Search for the cell housing the specified text and yield its [x, y] center coordinate. 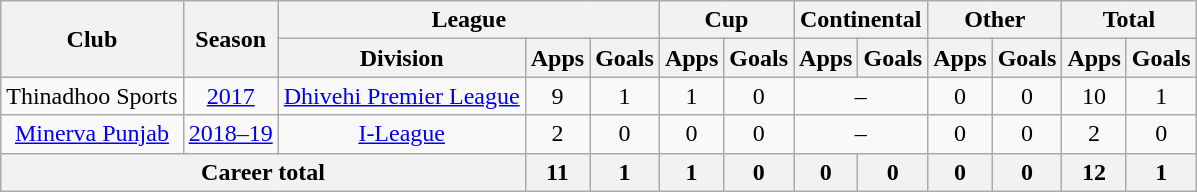
Continental [861, 20]
Minerva Punjab [92, 134]
I-League [402, 134]
Dhivehi Premier League [402, 96]
9 [557, 96]
11 [557, 172]
Total [1129, 20]
12 [1094, 172]
Club [92, 39]
Division [402, 58]
2017 [230, 96]
Career total [263, 172]
Thinadhoo Sports [92, 96]
Other [995, 20]
Season [230, 39]
Cup [726, 20]
League [468, 20]
2018–19 [230, 134]
10 [1094, 96]
